Return (X, Y) of the center of cell containing provided text 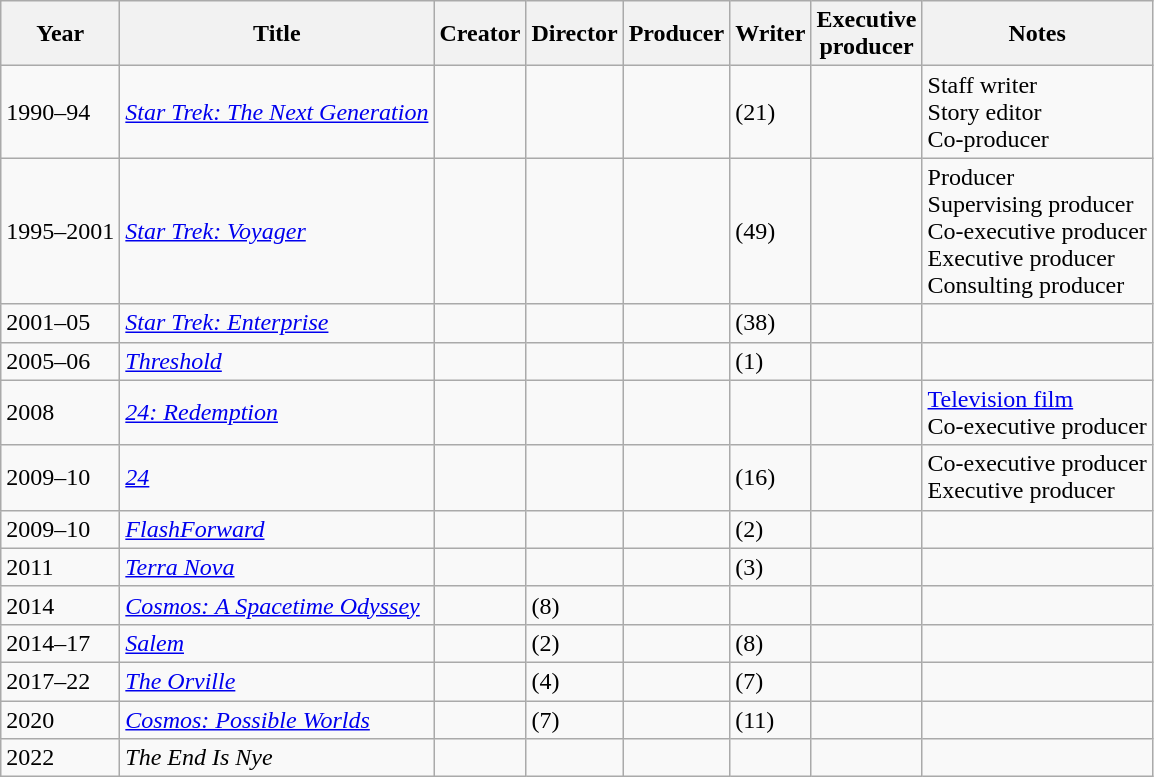
1995–2001 (60, 231)
2014–17 (60, 643)
(49) (770, 231)
1990–94 (60, 112)
(21) (770, 112)
2008 (60, 412)
Executiveproducer (866, 34)
Staff writer Story editor Co-producer (1037, 112)
24 (277, 478)
Cosmos: A Spacetime Odyssey (277, 605)
Cosmos: Possible Worlds (277, 719)
Notes (1037, 34)
2022 (60, 758)
2017–22 (60, 681)
(4) (574, 681)
Salem (277, 643)
2005–06 (60, 361)
2011 (60, 567)
Threshold (277, 361)
24: Redemption (277, 412)
2001–05 (60, 323)
2020 (60, 719)
The End Is Nye (277, 758)
(38) (770, 323)
Star Trek: Enterprise (277, 323)
Terra Nova (277, 567)
Star Trek: Voyager (277, 231)
Co-executive producer Executive producer (1037, 478)
(3) (770, 567)
Television filmCo-executive producer (1037, 412)
Producer Supervising producer Co-executive producer Executive producer Consulting producer (1037, 231)
(11) (770, 719)
FlashForward (277, 529)
Producer (676, 34)
(1) (770, 361)
Creator (480, 34)
2014 (60, 605)
Writer (770, 34)
Director (574, 34)
Title (277, 34)
(16) (770, 478)
Year (60, 34)
The Orville (277, 681)
Star Trek: The Next Generation (277, 112)
